Pinpoint the cell where the given text exists, returning its (x, y) midpoint coordinate. 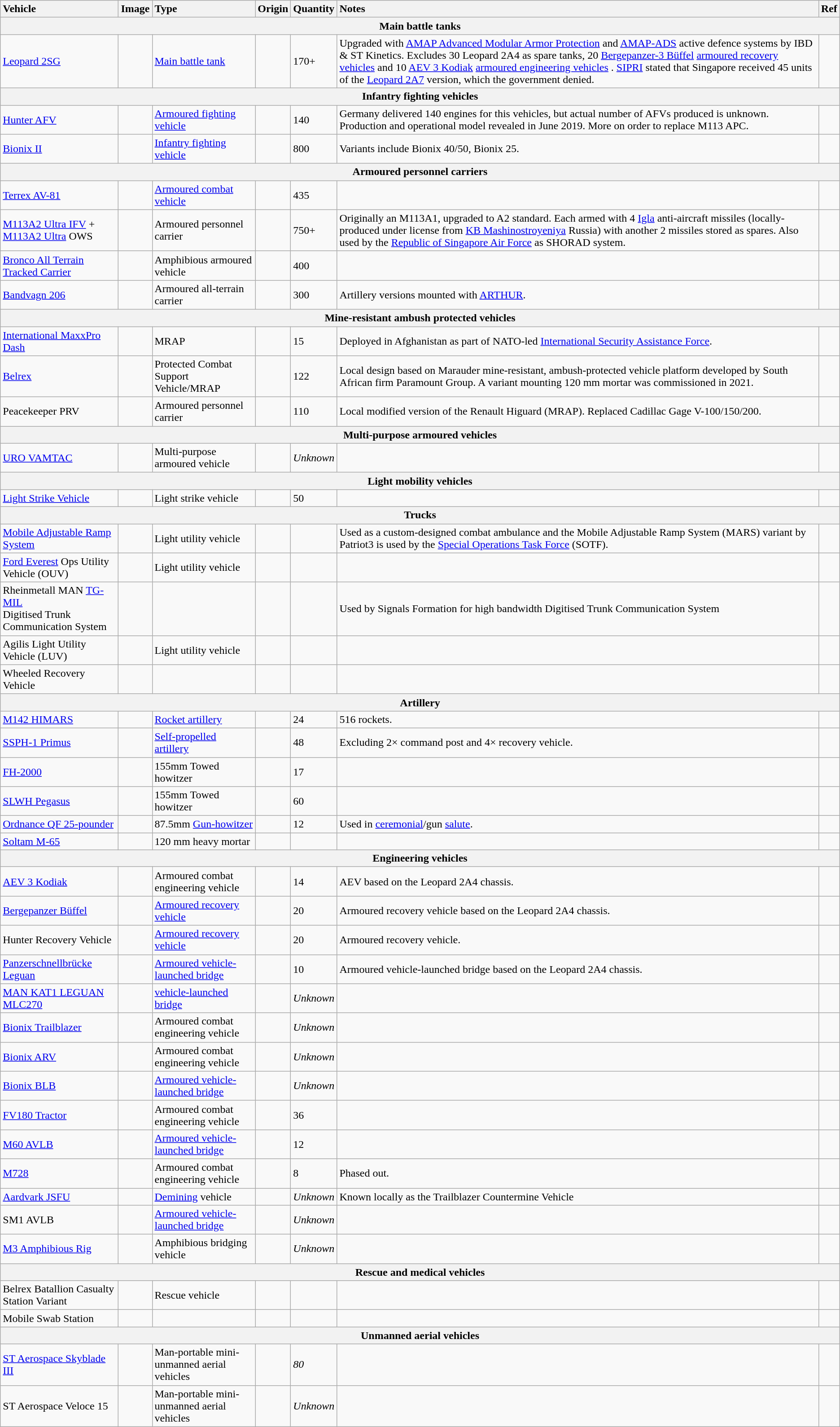
Bandvagn 206 (59, 294)
Variants include Bionix 40/50, Bionix 25. (578, 149)
Terrex AV-81 (59, 195)
Used by Signals Formation for high bandwidth Digitised Trunk Communication System (578, 608)
Trucks (420, 515)
Hunter AFV (59, 119)
Belrex (59, 376)
Local modified version of the Renault Higuard (MRAP). Replaced Cadillac Gage V-100/150/200. (578, 412)
Light mobility vehicles (420, 481)
Multi-purpose armoured vehicles (420, 435)
Notes (578, 9)
750+ (314, 230)
400 (314, 266)
Infantry fighting vehicle (204, 149)
120 mm heavy mortar (204, 841)
50 (314, 498)
300 (314, 294)
ST Aerospace Veloce 15 (59, 1406)
Ref (829, 9)
Rocket artillery (204, 719)
Bionix II (59, 149)
87.5mm Gun-howitzer (204, 824)
Unmanned aerial vehicles (420, 1335)
Deployed in Afghanistan as part of NATO-led International Security Assistance Force. (578, 341)
FV180 Tractor (59, 1115)
International MaxxPro Dash (59, 341)
Excluding 2× command post and 4× recovery vehicle. (578, 742)
Panzerschnellbrücke Leguan (59, 969)
10 (314, 969)
MAN KAT1 LEGUAN MLC270 (59, 998)
Origin (273, 9)
60 (314, 801)
Self-propelled artillery (204, 742)
M3 Amphibious Rig (59, 1249)
Main battle tanks (420, 26)
Hunter Recovery Vehicle (59, 940)
Armoured combat vehicle (204, 195)
Amphibious armoured vehicle (204, 266)
Bronco All Terrain Tracked Carrier (59, 266)
Ordnance QF 25-pounder (59, 824)
24 (314, 719)
14 (314, 881)
AEV based on the Leopard 2A4 chassis. (578, 881)
URO VAMTAC (59, 458)
Image (136, 9)
M60 AVLB (59, 1144)
Used in ceremonial/gun salute. (578, 824)
Known locally as the Trailblazer Countermine Vehicle (578, 1197)
15 (314, 341)
Agilis Light Utility Vehicle (LUV) (59, 650)
122 (314, 376)
Light Strike Vehicle (59, 498)
36 (314, 1115)
Leopard 2SG (59, 61)
Light strike vehicle (204, 498)
SSPH-1 Primus (59, 742)
Main battle tank (204, 61)
110 (314, 412)
Engineering vehicles (420, 858)
M142 HIMARS (59, 719)
Armoured personnel carriers (420, 172)
Artillery versions mounted with ARTHUR. (578, 294)
17 (314, 772)
Armoured recovery vehicle based on the Leopard 2A4 chassis. (578, 911)
Ford Everest Ops Utility Vehicle (OUV) (59, 567)
AEV 3 Kodiak (59, 881)
Rescue and medical vehicles (420, 1272)
M113A2 Ultra IFV + M113A2 Ultra OWS (59, 230)
Belrex Batallion Casualty Station Variant (59, 1295)
80 (314, 1365)
ST Aerospace Skyblade III (59, 1365)
FH-2000 (59, 772)
Bionix ARV (59, 1056)
Amphibious bridging vehicle (204, 1249)
48 (314, 742)
Bionix BLB (59, 1086)
Rheinmetall MAN TG-MILDigitised Trunk Communication System (59, 608)
Type (204, 9)
Peacekeeper PRV (59, 412)
MRAP (204, 341)
Protected Combat Support Vehicle/MRAP (204, 376)
Bionix Trailblazer (59, 1028)
Infantry fighting vehicles (420, 96)
Artillery (420, 702)
Demining vehicle (204, 1197)
Quantity (314, 9)
SLWH Pegasus (59, 801)
Armoured all-terrain carrier (204, 294)
435 (314, 195)
8 (314, 1173)
SM1 AVLB (59, 1220)
800 (314, 149)
Mobile Swab Station (59, 1318)
Mobile Adjustable Ramp System (59, 538)
Rescue vehicle (204, 1295)
Phased out. (578, 1173)
vehicle-launched bridge (204, 998)
170+ (314, 61)
Mine-resistant ambush protected vehicles (420, 318)
Wheeled Recovery Vehicle (59, 679)
Armoured fighting vehicle (204, 119)
Bergepanzer Büffel (59, 911)
Aardvark JSFU (59, 1197)
Multi-purpose armoured vehicle (204, 458)
516 rockets. (578, 719)
M728 (59, 1173)
140 (314, 119)
Armoured recovery vehicle. (578, 940)
Vehicle (59, 9)
Soltam M-65 (59, 841)
Armoured vehicle-launched bridge based on the Leopard 2A4 chassis. (578, 969)
